Output the [X, Y] coordinate of the center of the cell containing the given text.  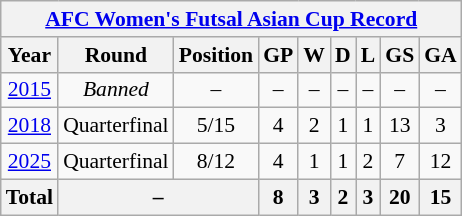
8/12 [216, 162]
20 [400, 197]
12 [440, 162]
AFC Women's Futsal Asian Cup Record [232, 19]
W [314, 55]
GA [440, 55]
GS [400, 55]
Banned [116, 90]
13 [400, 126]
D [343, 55]
L [368, 55]
7 [400, 162]
GP [278, 55]
Position [216, 55]
2015 [30, 90]
Round [116, 55]
15 [440, 197]
5/15 [216, 126]
2025 [30, 162]
Year [30, 55]
2018 [30, 126]
Total [30, 197]
8 [278, 197]
